Output the (X, Y) coordinate of the center of the cell containing the given text.  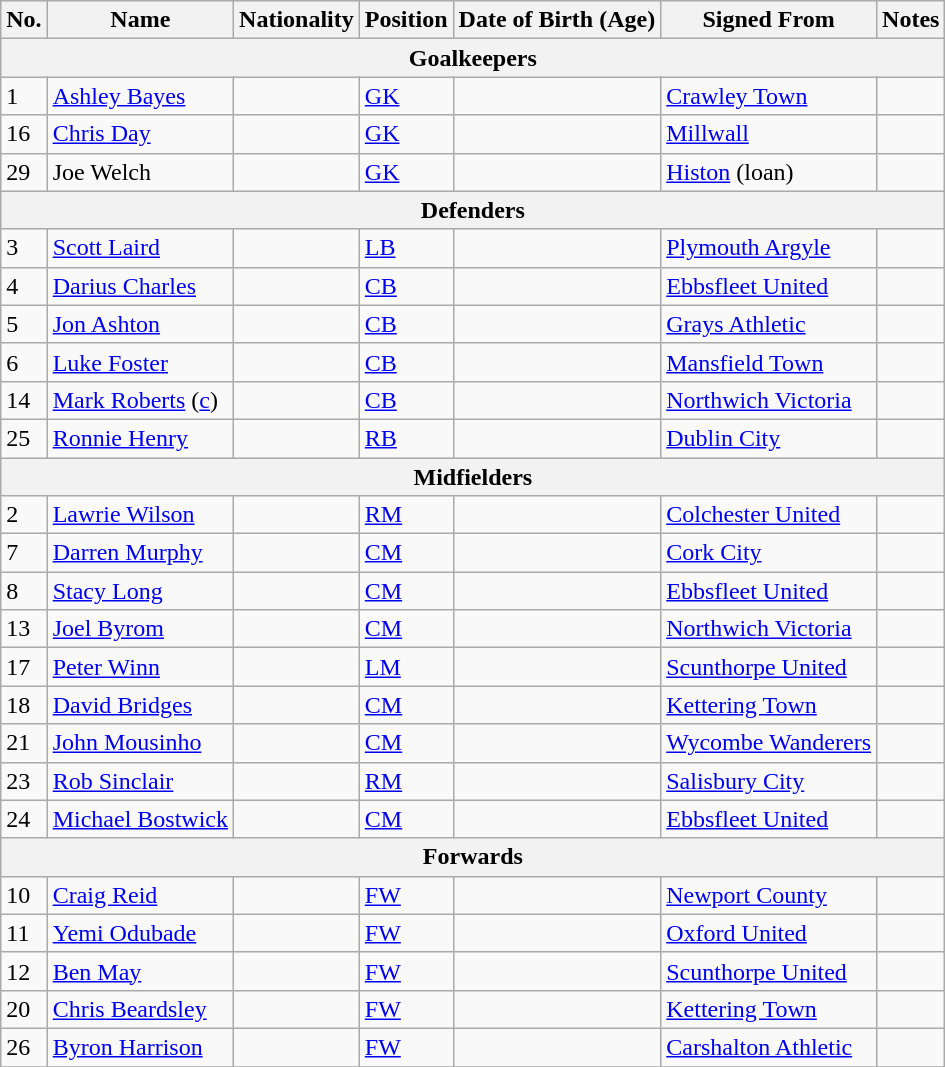
Newport County (769, 895)
5 (24, 324)
1 (24, 96)
Midfielders (473, 477)
7 (24, 553)
11 (24, 933)
Mansfield Town (769, 362)
Colchester United (769, 515)
16 (24, 134)
Yemi Odubade (140, 933)
No. (24, 20)
Ben May (140, 971)
David Bridges (140, 705)
20 (24, 1009)
13 (24, 629)
Carshalton Athletic (769, 1047)
LM (406, 667)
Chris Day (140, 134)
17 (24, 667)
Goalkeepers (473, 58)
24 (24, 819)
Peter Winn (140, 667)
Cork City (769, 553)
Ashley Bayes (140, 96)
Oxford United (769, 933)
Name (140, 20)
Crawley Town (769, 96)
Lawrie Wilson (140, 515)
Joe Welch (140, 172)
Darius Charles (140, 286)
Darren Murphy (140, 553)
Luke Foster (140, 362)
10 (24, 895)
Position (406, 20)
Michael Bostwick (140, 819)
Joel Byrom (140, 629)
Nationality (297, 20)
Byron Harrison (140, 1047)
14 (24, 400)
LB (406, 248)
23 (24, 781)
RB (406, 438)
12 (24, 971)
6 (24, 362)
Rob Sinclair (140, 781)
Histon (loan) (769, 172)
8 (24, 591)
Date of Birth (Age) (557, 20)
Wycombe Wanderers (769, 743)
Dublin City (769, 438)
Stacy Long (140, 591)
25 (24, 438)
Salisbury City (769, 781)
Scott Laird (140, 248)
26 (24, 1047)
Ronnie Henry (140, 438)
Plymouth Argyle (769, 248)
Signed From (769, 20)
John Mousinho (140, 743)
18 (24, 705)
Forwards (473, 857)
Defenders (473, 210)
Mark Roberts (c) (140, 400)
21 (24, 743)
Chris Beardsley (140, 1009)
Millwall (769, 134)
Craig Reid (140, 895)
29 (24, 172)
3 (24, 248)
Notes (911, 20)
2 (24, 515)
4 (24, 286)
Grays Athletic (769, 324)
Jon Ashton (140, 324)
